Return the (x, y) coordinate for the center point of the cell that contains the specified text.  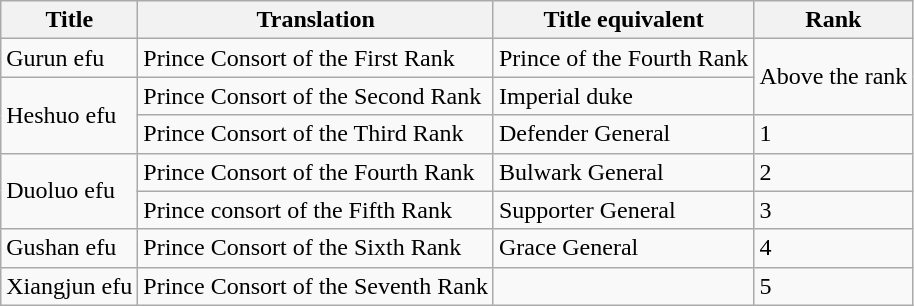
Heshuo efu (70, 115)
Gushan efu (70, 248)
5 (834, 286)
Rank (834, 20)
Above the rank (834, 77)
1 (834, 134)
Defender General (623, 134)
Imperial duke (623, 96)
Prince consort of the Fifth Rank (316, 210)
Prince Consort of the Third Rank (316, 134)
4 (834, 248)
2 (834, 172)
Title equivalent (623, 20)
3 (834, 210)
Bulwark General (623, 172)
Prince Consort of the Second Rank (316, 96)
Prince Consort of the Seventh Rank (316, 286)
Prince of the Fourth Rank (623, 58)
Supporter General (623, 210)
Prince Consort of the First Rank (316, 58)
Translation (316, 20)
Prince Consort of the Sixth Rank (316, 248)
Xiangjun efu (70, 286)
Duoluo efu (70, 191)
Title (70, 20)
Gurun efu (70, 58)
Grace General (623, 248)
Prince Consort of the Fourth Rank (316, 172)
